Extract the [x, y] coordinate from the center of the cell holding the provided text.  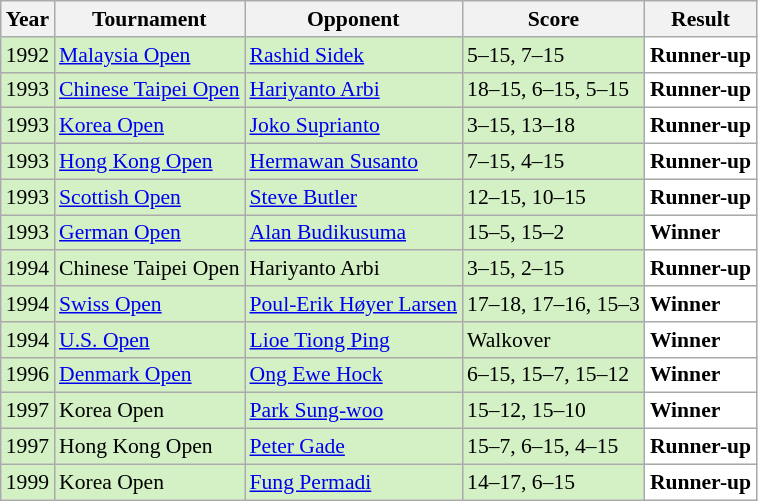
15–7, 6–15, 4–15 [554, 447]
Park Sung-woo [353, 411]
German Open [149, 233]
3–15, 13–18 [554, 126]
Poul-Erik Høyer Larsen [353, 304]
Year [28, 19]
Walkover [554, 340]
1999 [28, 482]
7–15, 4–15 [554, 162]
Opponent [353, 19]
Alan Budikusuma [353, 233]
Malaysia Open [149, 55]
17–18, 17–16, 15–3 [554, 304]
18–15, 6–15, 5–15 [554, 90]
Denmark Open [149, 375]
14–17, 6–15 [554, 482]
5–15, 7–15 [554, 55]
Tournament [149, 19]
Score [554, 19]
Peter Gade [353, 447]
Steve Butler [353, 197]
12–15, 10–15 [554, 197]
3–15, 2–15 [554, 269]
Lioe Tiong Ping [353, 340]
15–5, 15–2 [554, 233]
15–12, 15–10 [554, 411]
1992 [28, 55]
Hermawan Susanto [353, 162]
Joko Suprianto [353, 126]
Result [700, 19]
Rashid Sidek [353, 55]
Fung Permadi [353, 482]
U.S. Open [149, 340]
Ong Ewe Hock [353, 375]
1996 [28, 375]
6–15, 15–7, 15–12 [554, 375]
Swiss Open [149, 304]
Scottish Open [149, 197]
